Determine the [x, y] coordinate at the center of the cell enclosing the given text.  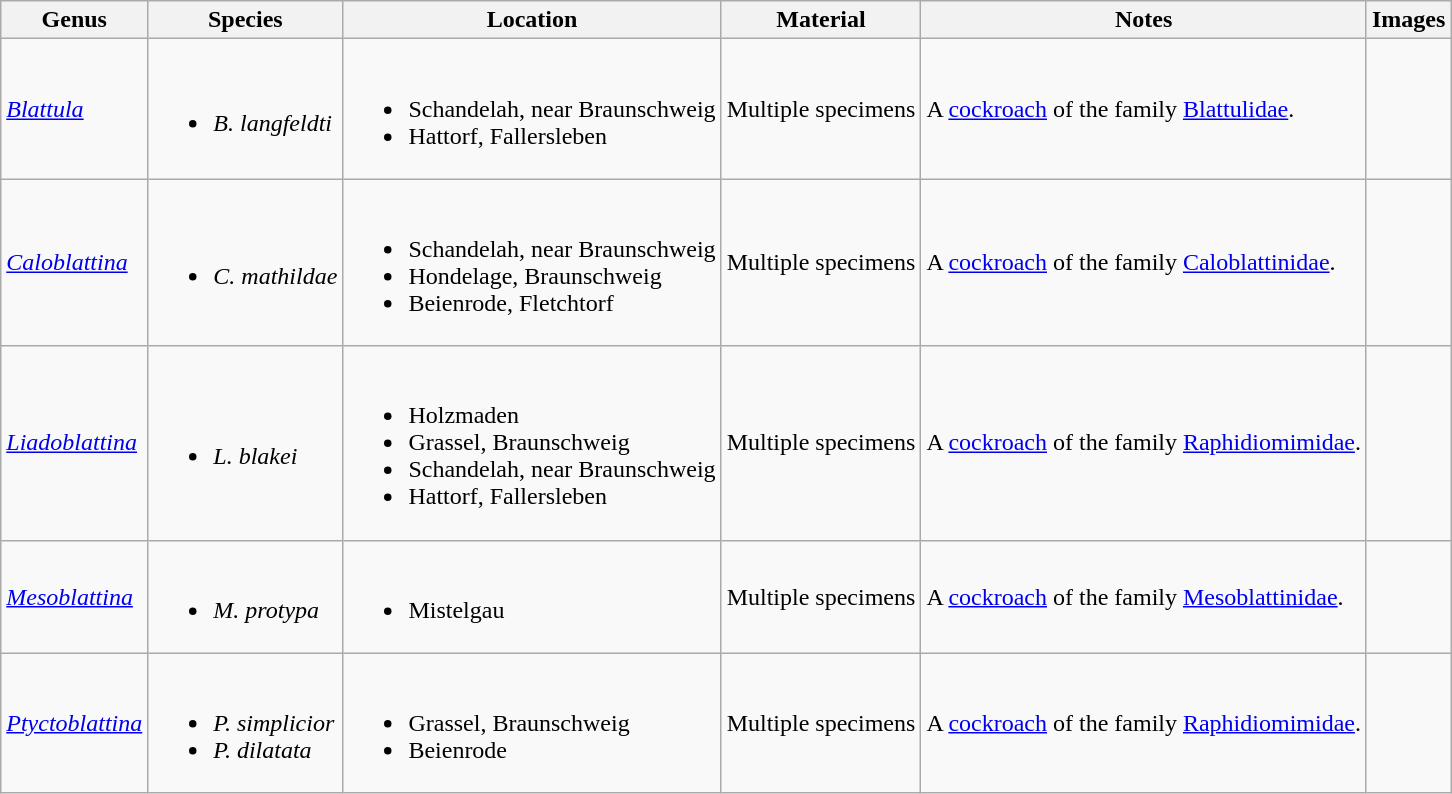
Schandelah, near BraunschweigHattorf, Fallersleben [532, 109]
Material [821, 20]
Genus [74, 20]
Caloblattina [74, 262]
Notes [1144, 20]
Ptyctoblattina [74, 723]
C. mathildae [246, 262]
P. simpliciorP. dilatata [246, 723]
Location [532, 20]
Schandelah, near BraunschweigHondelage, BraunschweigBeienrode, Fletchtorf [532, 262]
A cockroach of the family Caloblattinidae. [1144, 262]
Images [1408, 20]
Mesoblattina [74, 596]
Liadoblattina [74, 443]
Blattula [74, 109]
Grassel, BraunschweigBeienrode [532, 723]
HolzmadenGrassel, BraunschweigSchandelah, near BraunschweigHattorf, Fallersleben [532, 443]
A cockroach of the family Blattulidae. [1144, 109]
Mistelgau [532, 596]
L. blakei [246, 443]
Species [246, 20]
A cockroach of the family Mesoblattinidae. [1144, 596]
B. langfeldti [246, 109]
M. protypa [246, 596]
